Determine the [X, Y] coordinate at the center of the cell enclosing the given text.  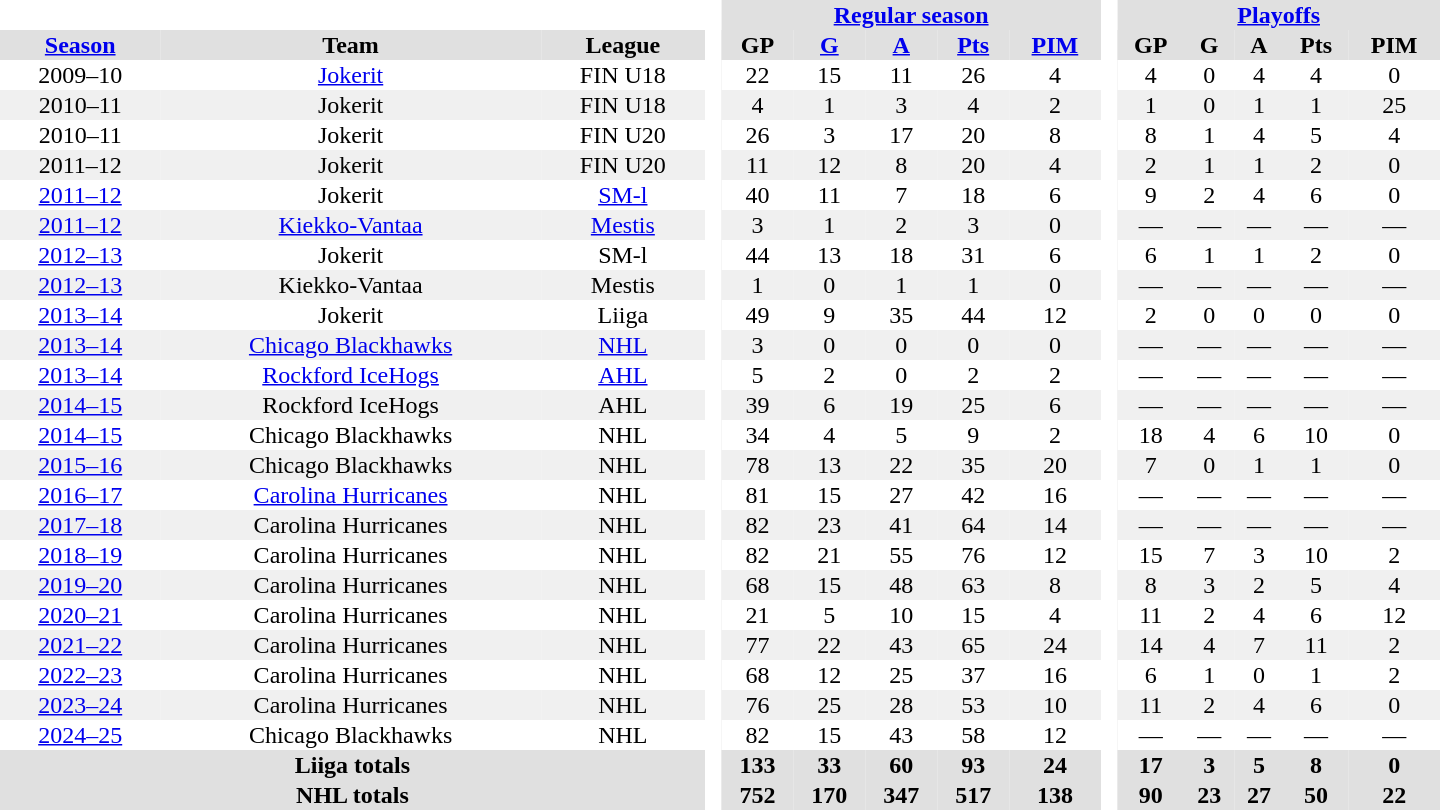
50 [1316, 795]
58 [973, 735]
90 [1150, 795]
34 [758, 435]
19 [901, 405]
170 [829, 795]
60 [901, 765]
55 [901, 555]
2009–10 [80, 75]
28 [901, 705]
37 [973, 675]
2023–24 [80, 705]
33 [829, 765]
41 [901, 525]
138 [1055, 795]
Regular season [912, 15]
49 [758, 315]
517 [973, 795]
Season [80, 45]
2017–18 [80, 525]
39 [758, 405]
2018–19 [80, 555]
40 [758, 195]
Liiga totals [352, 765]
42 [973, 495]
Liiga [623, 315]
53 [973, 705]
81 [758, 495]
78 [758, 465]
2022–23 [80, 675]
2015–16 [80, 465]
2024–25 [80, 735]
2021–22 [80, 645]
2019–20 [80, 585]
93 [973, 765]
League [623, 45]
752 [758, 795]
133 [758, 765]
65 [973, 645]
48 [901, 585]
Team [350, 45]
64 [973, 525]
31 [973, 255]
2020–21 [80, 615]
77 [758, 645]
Playoffs [1278, 15]
2016–17 [80, 495]
347 [901, 795]
63 [973, 585]
NHL totals [352, 795]
